Return [x, y] of the center of cell containing provided text 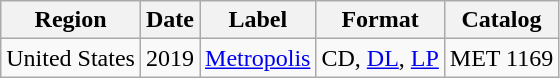
Date [170, 20]
Metropolis [258, 58]
2019 [170, 58]
Region [71, 20]
Format [380, 20]
Label [258, 20]
United States [71, 58]
MET 1169 [501, 58]
CD, DL, LP [380, 58]
Catalog [501, 20]
